From the cell containing the given text, extract its center point as (x, y) coordinate. 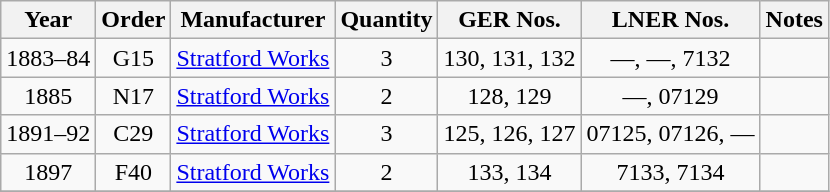
GER Nos. (510, 20)
—, —, 7132 (670, 58)
LNER Nos. (670, 20)
Quantity (386, 20)
C29 (134, 134)
1883–84 (48, 58)
133, 134 (510, 172)
125, 126, 127 (510, 134)
Manufacturer (253, 20)
N17 (134, 96)
07125, 07126, — (670, 134)
1897 (48, 172)
—, 07129 (670, 96)
1891–92 (48, 134)
G15 (134, 58)
128, 129 (510, 96)
F40 (134, 172)
7133, 7134 (670, 172)
1885 (48, 96)
Order (134, 20)
Notes (794, 20)
130, 131, 132 (510, 58)
Year (48, 20)
